Extract the [x, y] coordinate from the center of the cell holding the provided text.  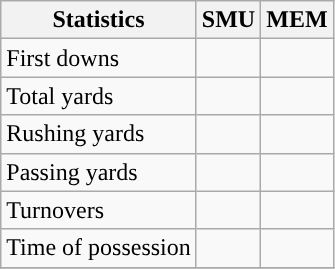
Rushing yards [99, 134]
Passing yards [99, 172]
MEM [297, 20]
SMU [228, 20]
Statistics [99, 20]
Total yards [99, 96]
Time of possession [99, 248]
Turnovers [99, 210]
First downs [99, 58]
